Scan for the cell matching the given text and deliver its (x, y) coordinate at center. 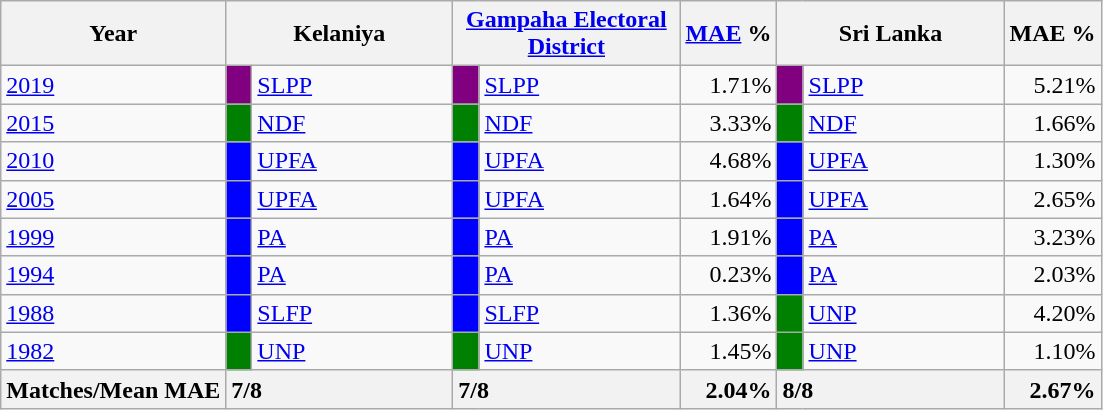
3.23% (1052, 237)
1999 (114, 237)
4.68% (728, 161)
1.30% (1052, 161)
2019 (114, 85)
1.36% (728, 313)
2005 (114, 199)
1.91% (728, 237)
Gampaha Electoral District (566, 34)
8/8 (890, 389)
2010 (114, 161)
Matches/Mean MAE (114, 389)
4.20% (1052, 313)
Sri Lanka (890, 34)
1.64% (728, 199)
0.23% (728, 275)
1.45% (728, 351)
1.71% (728, 85)
5.21% (1052, 85)
1.10% (1052, 351)
2.03% (1052, 275)
1982 (114, 351)
1988 (114, 313)
Year (114, 34)
2015 (114, 123)
3.33% (728, 123)
2.67% (1052, 389)
1994 (114, 275)
Kelaniya (340, 34)
2.04% (728, 389)
1.66% (1052, 123)
2.65% (1052, 199)
